Locate the cell with the specified text and output its (X, Y) center coordinate. 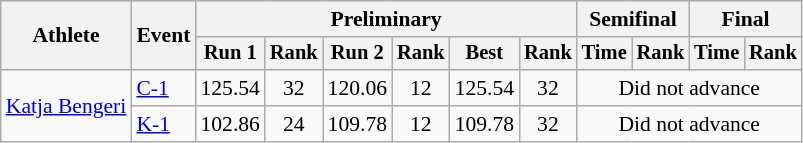
Athlete (66, 36)
Best (484, 54)
Event (163, 36)
Semifinal (633, 19)
Preliminary (386, 19)
Final (745, 19)
120.06 (358, 88)
Run 2 (358, 54)
C-1 (163, 88)
102.86 (230, 124)
K-1 (163, 124)
24 (294, 124)
Katja Bengeri (66, 106)
Run 1 (230, 54)
